Identify which cell holds the provided text, then report its (X, Y) central coordinate. 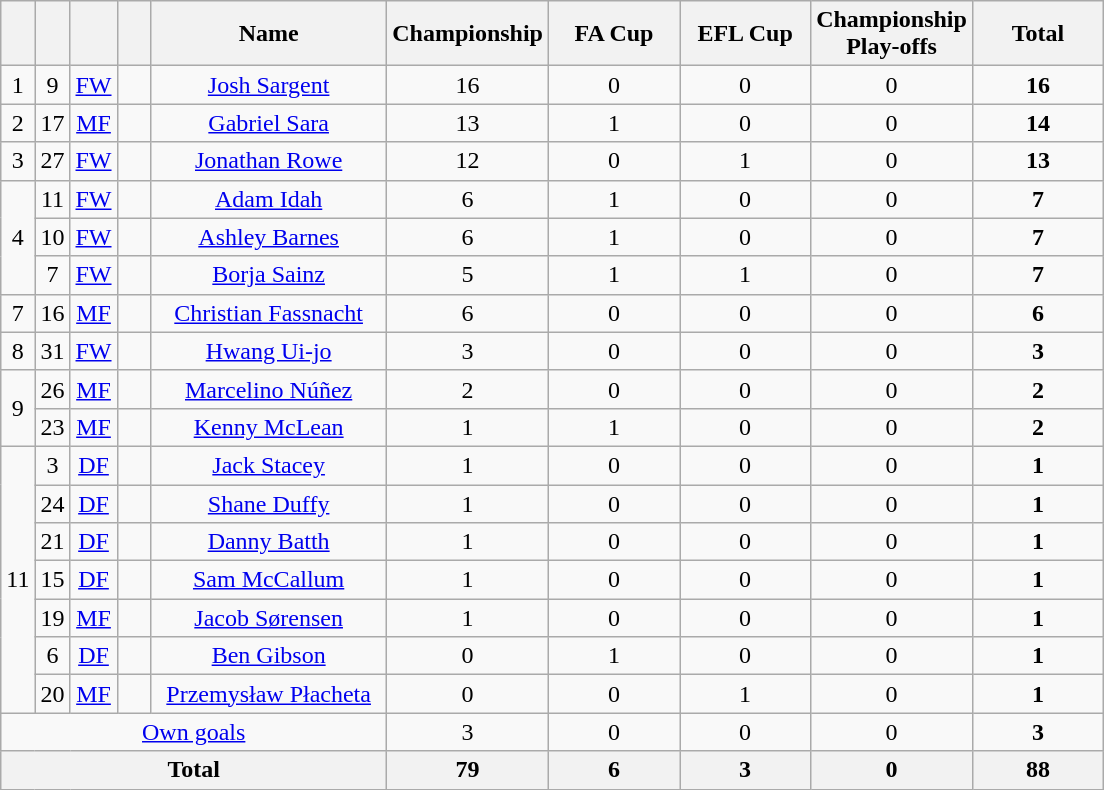
26 (52, 389)
19 (52, 618)
Przemysław Płacheta (269, 694)
5 (468, 275)
Name (269, 34)
Jacob Sørensen (269, 618)
4 (18, 237)
Josh Sargent (269, 85)
8 (18, 351)
Sam McCallum (269, 580)
Kenny McLean (269, 427)
Jack Stacey (269, 465)
Hwang Ui-jo (269, 351)
31 (52, 351)
Shane Duffy (269, 503)
14 (1038, 123)
Championship (468, 34)
79 (468, 770)
Ashley Barnes (269, 237)
Championship Play-offs (892, 34)
Borja Sainz (269, 275)
12 (468, 161)
FA Cup (614, 34)
17 (52, 123)
20 (52, 694)
10 (52, 237)
Christian Fassnacht (269, 313)
15 (52, 580)
EFL Cup (746, 34)
88 (1038, 770)
Ben Gibson (269, 656)
Danny Batth (269, 542)
27 (52, 161)
Gabriel Sara (269, 123)
Adam Idah (269, 199)
Own goals (194, 732)
23 (52, 427)
24 (52, 503)
Marcelino Núñez (269, 389)
Jonathan Rowe (269, 161)
21 (52, 542)
